Return the (x, y) coordinate for the center point of the cell that contains the specified text.  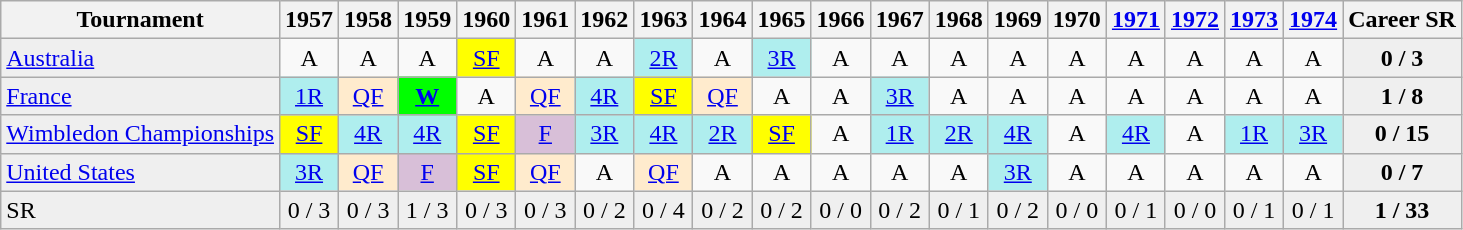
0 / 4 (664, 210)
W (428, 96)
1963 (664, 20)
1 / 3 (428, 210)
1972 (1194, 20)
United States (140, 172)
1968 (958, 20)
Australia (140, 58)
1 / 8 (1402, 96)
1970 (1076, 20)
1971 (1136, 20)
1959 (428, 20)
1964 (722, 20)
1965 (782, 20)
1973 (1254, 20)
1966 (840, 20)
1974 (1314, 20)
0 / 15 (1402, 134)
Wimbledon Championships (140, 134)
0 / 7 (1402, 172)
1960 (486, 20)
SR (140, 210)
France (140, 96)
1969 (1018, 20)
1967 (900, 20)
1957 (310, 20)
1961 (546, 20)
Tournament (140, 20)
1 / 33 (1402, 210)
Career SR (1402, 20)
1958 (368, 20)
1962 (604, 20)
